Provide the [X, Y] coordinate of the cell's center where the given text is located.  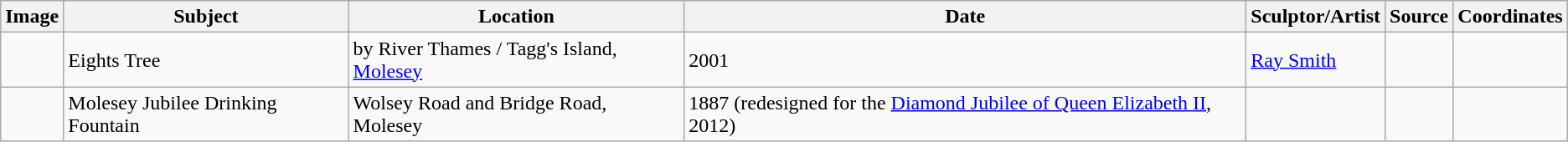
Molesey Jubilee Drinking Fountain [206, 114]
Image [32, 17]
Source [1419, 17]
Location [516, 17]
Coordinates [1510, 17]
Date [965, 17]
Subject [206, 17]
Sculptor/Artist [1316, 17]
Ray Smith [1316, 60]
2001 [965, 60]
by River Thames / Tagg's Island, Molesey [516, 60]
1887 (redesigned for the Diamond Jubilee of Queen Elizabeth II, 2012) [965, 114]
Eights Tree [206, 60]
Wolsey Road and Bridge Road, Molesey [516, 114]
